Provide the (x, y) coordinate of the cell's center where the given text is located.  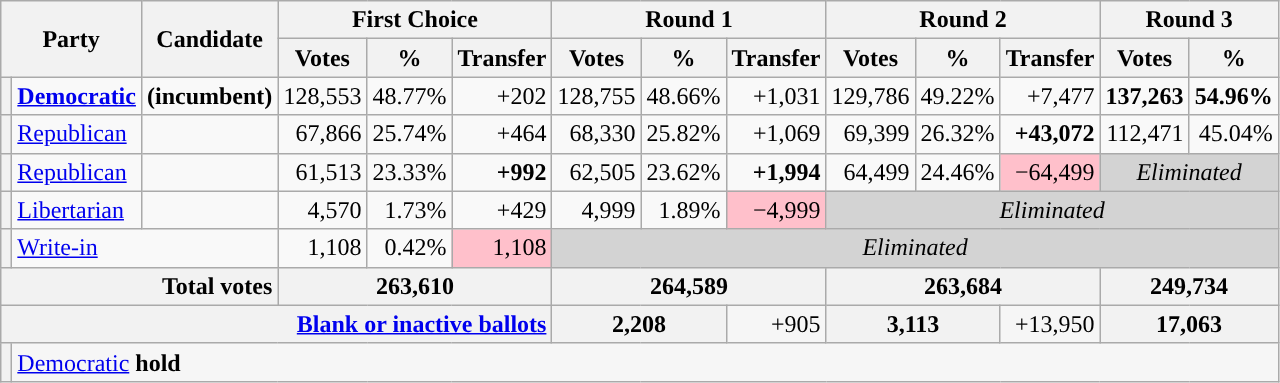
61,513 (322, 172)
263,684 (963, 286)
23.62% (684, 172)
64,499 (870, 172)
23.33% (410, 172)
−4,999 (776, 210)
4,999 (596, 210)
249,734 (1189, 286)
62,505 (596, 172)
Round 1 (689, 20)
129,786 (870, 96)
263,610 (415, 286)
24.46% (958, 172)
49.22% (958, 96)
−64,499 (1050, 172)
+43,072 (1050, 134)
+1,031 (776, 96)
Libertarian (77, 210)
67,866 (322, 134)
Round 3 (1189, 20)
3,113 (913, 324)
1.73% (410, 210)
Party (72, 39)
+464 (502, 134)
First Choice (415, 20)
+992 (502, 172)
1.89% (684, 210)
137,263 (1144, 96)
26.32% (958, 134)
+905 (776, 324)
+1,069 (776, 134)
+202 (502, 96)
48.77% (410, 96)
112,471 (1144, 134)
+1,994 (776, 172)
69,399 (870, 134)
264,589 (689, 286)
Democratic (77, 96)
Candidate (209, 39)
Total votes (140, 286)
68,330 (596, 134)
Blank or inactive ballots (276, 324)
0.42% (410, 248)
Write-in (145, 248)
Democratic hold (645, 362)
+429 (502, 210)
+7,477 (1050, 96)
25.82% (684, 134)
2,208 (639, 324)
25.74% (410, 134)
48.66% (684, 96)
Round 2 (963, 20)
17,063 (1189, 324)
128,553 (322, 96)
(incumbent) (209, 96)
+13,950 (1050, 324)
4,570 (322, 210)
45.04% (1234, 134)
54.96% (1234, 96)
128,755 (596, 96)
